From the cell containing the given text, extract its center point as (X, Y) coordinate. 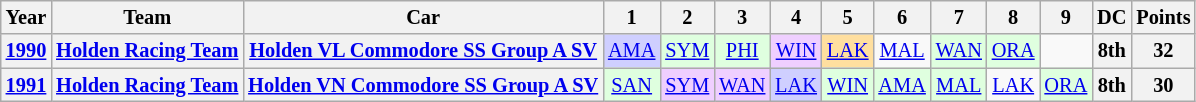
30 (1163, 85)
7 (959, 17)
4 (796, 17)
Holden VL Commodore SS Group A SV (423, 51)
6 (902, 17)
2 (687, 17)
8 (1014, 17)
Car (423, 17)
9 (1066, 17)
5 (848, 17)
Team (147, 17)
DC (1112, 17)
3 (742, 17)
Points (1163, 17)
1990 (26, 51)
Holden VN Commodore SS Group A SV (423, 85)
32 (1163, 51)
1 (632, 17)
Year (26, 17)
SAN (632, 85)
1991 (26, 85)
PHI (742, 51)
